Find where the given text appears and provide that cell's center as (X, Y) coordinate. 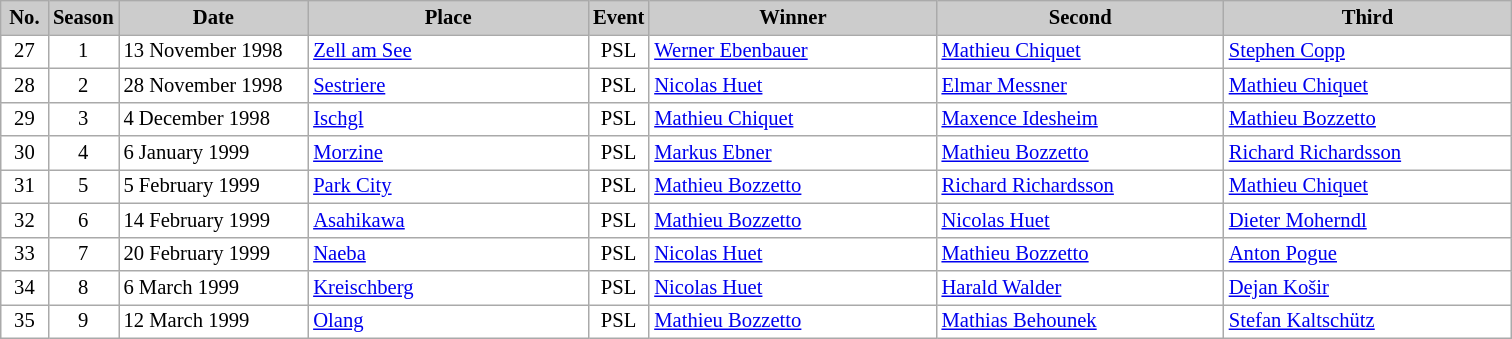
Harald Walder (1080, 287)
13 November 1998 (213, 51)
Markus Ebner (792, 153)
34 (24, 287)
Stephen Copp (1368, 51)
Maxence Idesheim (1080, 119)
Morzine (448, 153)
33 (24, 254)
12 March 1999 (213, 321)
Second (1080, 17)
Asahikawa (448, 220)
3 (83, 119)
Park City (448, 186)
Sestriere (448, 85)
28 November 1998 (213, 85)
30 (24, 153)
Winner (792, 17)
Anton Pogue (1368, 254)
Third (1368, 17)
Olang (448, 321)
Place (448, 17)
Ischgl (448, 119)
14 February 1999 (213, 220)
Stefan Kaltschütz (1368, 321)
Event (618, 17)
Naeba (448, 254)
1 (83, 51)
8 (83, 287)
4 December 1998 (213, 119)
Dejan Košir (1368, 287)
31 (24, 186)
35 (24, 321)
Kreischberg (448, 287)
Season (83, 17)
Elmar Messner (1080, 85)
2 (83, 85)
32 (24, 220)
Dieter Moherndl (1368, 220)
5 February 1999 (213, 186)
Mathias Behounek (1080, 321)
7 (83, 254)
4 (83, 153)
29 (24, 119)
20 February 1999 (213, 254)
Zell am See (448, 51)
Werner Ebenbauer (792, 51)
No. (24, 17)
5 (83, 186)
6 (83, 220)
Date (213, 17)
6 March 1999 (213, 287)
6 January 1999 (213, 153)
9 (83, 321)
27 (24, 51)
28 (24, 85)
